Output the [X, Y] coordinate of the center of the cell containing the given text.  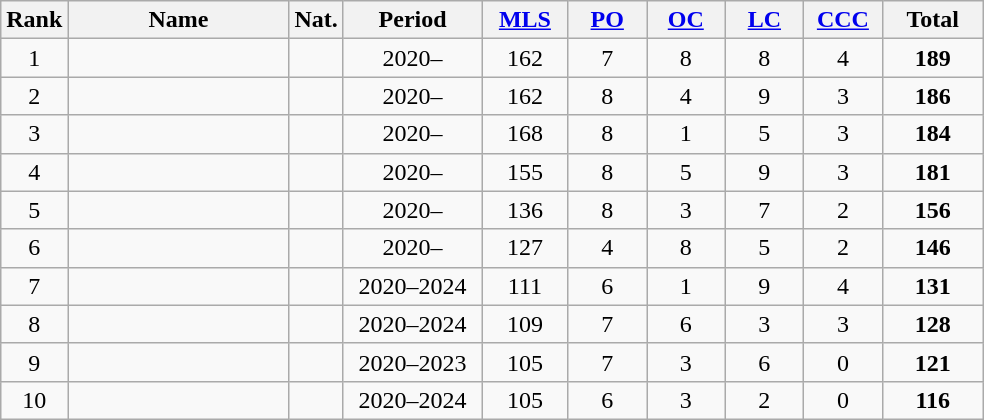
MLS [525, 20]
136 [525, 210]
156 [932, 210]
111 [525, 286]
181 [932, 172]
CCC [844, 20]
PO [608, 20]
2020–2023 [412, 362]
Rank [34, 20]
LC [764, 20]
131 [932, 286]
189 [932, 58]
184 [932, 134]
109 [525, 324]
155 [525, 172]
Period [412, 20]
116 [932, 400]
186 [932, 96]
Nat. [316, 20]
128 [932, 324]
Total [932, 20]
10 [34, 400]
168 [525, 134]
OC [686, 20]
127 [525, 248]
121 [932, 362]
146 [932, 248]
Name [178, 20]
